Find where the given text appears and provide that cell's center as [x, y] coordinate. 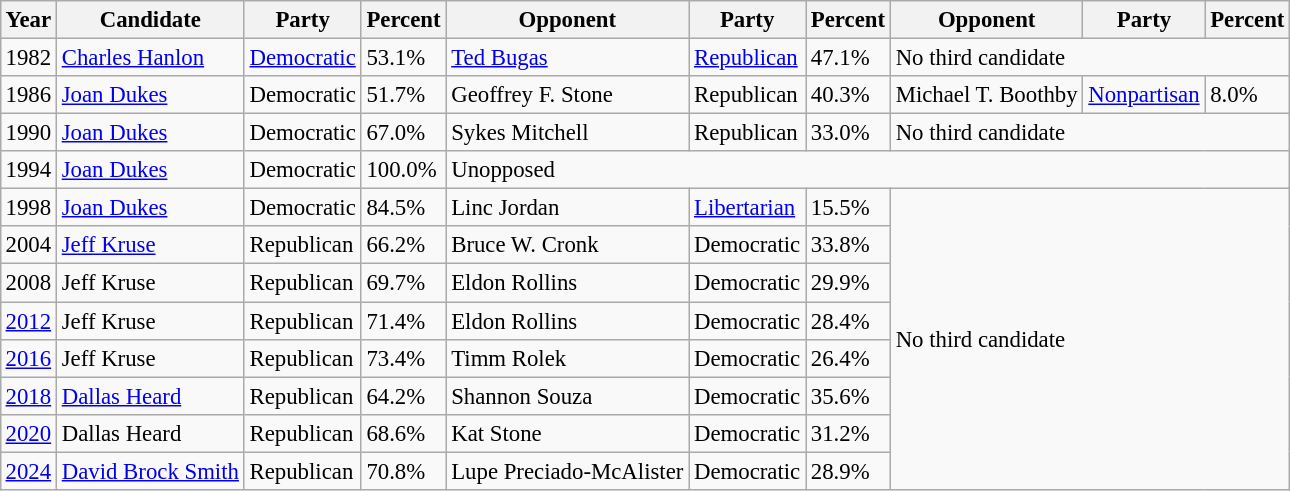
33.0% [848, 133]
51.7% [404, 95]
8.0% [1248, 95]
28.4% [848, 321]
1982 [28, 57]
53.1% [404, 57]
67.0% [404, 133]
Nonpartisan [1144, 95]
73.4% [404, 358]
1990 [28, 133]
100.0% [404, 170]
1998 [28, 208]
Unopposed [868, 170]
84.5% [404, 208]
2012 [28, 321]
1994 [28, 170]
2016 [28, 358]
71.4% [404, 321]
Kat Stone [568, 433]
Sykes Mitchell [568, 133]
Linc Jordan [568, 208]
70.8% [404, 471]
Candidate [150, 20]
David Brock Smith [150, 471]
Libertarian [748, 208]
66.2% [404, 245]
1986 [28, 95]
15.5% [848, 208]
2020 [28, 433]
Ted Bugas [568, 57]
31.2% [848, 433]
Geoffrey F. Stone [568, 95]
Year [28, 20]
33.8% [848, 245]
35.6% [848, 396]
Timm Rolek [568, 358]
29.9% [848, 283]
Lupe Preciado-McAlister [568, 471]
26.4% [848, 358]
28.9% [848, 471]
47.1% [848, 57]
40.3% [848, 95]
Bruce W. Cronk [568, 245]
68.6% [404, 433]
Michael T. Boothby [986, 95]
64.2% [404, 396]
Charles Hanlon [150, 57]
2004 [28, 245]
2008 [28, 283]
Shannon Souza [568, 396]
2018 [28, 396]
69.7% [404, 283]
2024 [28, 471]
